Detect which cell encompasses the target text, then output its [X, Y] center coordinate. 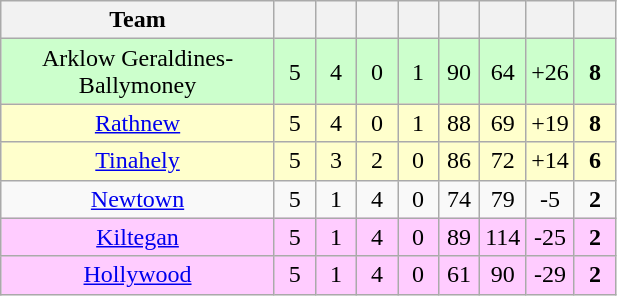
114 [503, 237]
79 [503, 199]
74 [460, 199]
89 [460, 237]
+19 [550, 123]
-29 [550, 275]
88 [460, 123]
64 [503, 72]
+26 [550, 72]
-5 [550, 199]
72 [503, 161]
86 [460, 161]
Newtown [138, 199]
-25 [550, 237]
Hollywood [138, 275]
61 [460, 275]
3 [336, 161]
Team [138, 20]
6 [594, 161]
Kiltegan [138, 237]
69 [503, 123]
+14 [550, 161]
Arklow Geraldines-Ballymoney [138, 72]
Tinahely [138, 161]
Rathnew [138, 123]
